Pinpoint the cell where the given text exists, returning its [X, Y] midpoint coordinate. 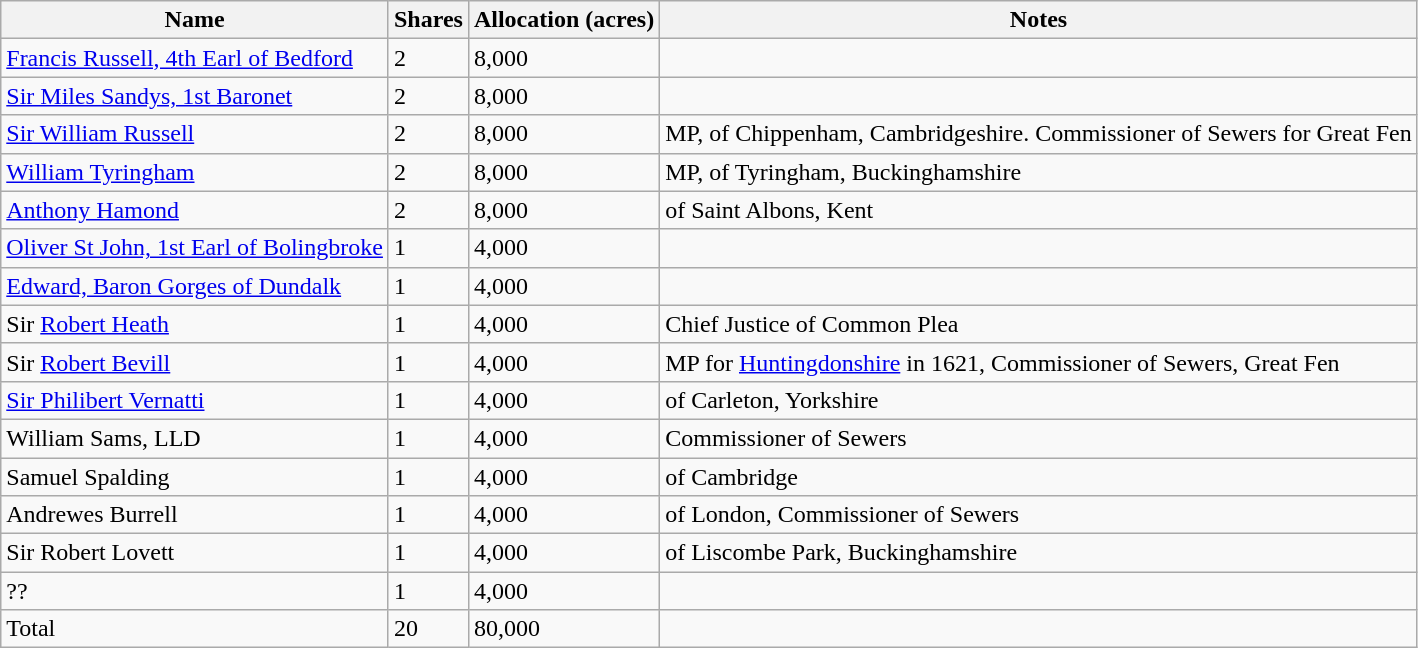
Sir Philibert Vernatti [195, 400]
Anthony Hamond [195, 210]
Sir Miles Sandys, 1st Baronet [195, 96]
MP for Huntingdonshire in 1621, Commissioner of Sewers, Great Fen [1039, 362]
80,000 [564, 629]
Sir Robert Heath [195, 324]
Name [195, 20]
Oliver St John, 1st Earl of Bolingbroke [195, 248]
MP, of Chippenham, Cambridgeshire. Commissioner of Sewers for Great Fen [1039, 134]
of Carleton, Yorkshire [1039, 400]
William Tyringham [195, 172]
20 [428, 629]
Allocation (acres) [564, 20]
Sir Robert Lovett [195, 553]
Francis Russell, 4th Earl of Bedford [195, 58]
Shares [428, 20]
?? [195, 591]
Sir Robert Bevill [195, 362]
William Sams, LLD [195, 438]
Andrewes Burrell [195, 515]
Commissioner of Sewers [1039, 438]
of Cambridge [1039, 477]
of Liscombe Park, Buckinghamshire [1039, 553]
Samuel Spalding [195, 477]
of London, Commissioner of Sewers [1039, 515]
Sir William Russell [195, 134]
Total [195, 629]
Edward, Baron Gorges of Dundalk [195, 286]
MP, of Tyringham, Buckinghamshire [1039, 172]
of Saint Albons, Kent [1039, 210]
Notes [1039, 20]
Chief Justice of Common Plea [1039, 324]
